Locate the cell with the specified text and output its [x, y] center coordinate. 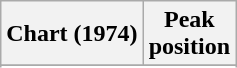
Peakposition [189, 34]
Chart (1974) [72, 34]
